For the text-containing cell, return its midpoint in (X, Y) coordinate format. 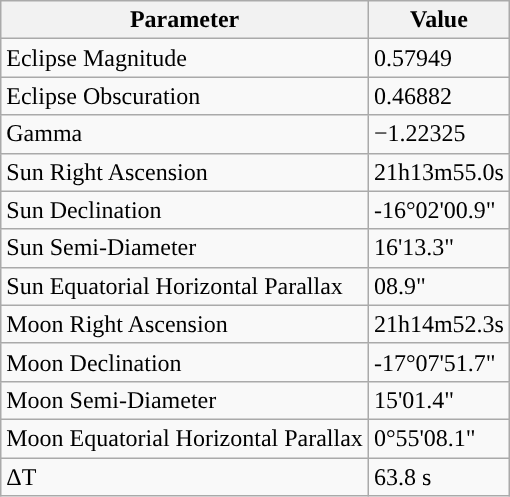
Eclipse Magnitude (185, 58)
0°55'08.1" (438, 438)
Parameter (185, 20)
Sun Semi-Diameter (185, 248)
-16°02'00.9" (438, 210)
Moon Semi-Diameter (185, 400)
ΔT (185, 477)
−1.22325 (438, 134)
Value (438, 20)
63.8 s (438, 477)
Eclipse Obscuration (185, 96)
Moon Equatorial Horizontal Parallax (185, 438)
21h13m55.0s (438, 172)
15'01.4" (438, 400)
Gamma (185, 134)
0.46882 (438, 96)
16'13.3" (438, 248)
08.9" (438, 286)
0.57949 (438, 58)
21h14m52.3s (438, 324)
Sun Equatorial Horizontal Parallax (185, 286)
-17°07'51.7" (438, 362)
Moon Declination (185, 362)
Sun Right Ascension (185, 172)
Moon Right Ascension (185, 324)
Sun Declination (185, 210)
